Capture the cell that displays the provided text and extract its [x, y] central coordinate. 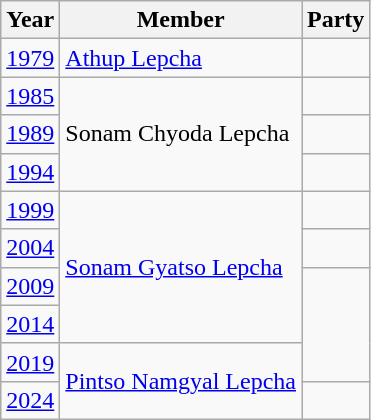
1979 [30, 58]
Year [30, 20]
Party [336, 20]
Athup Lepcha [181, 58]
2019 [30, 362]
Member [181, 20]
2009 [30, 286]
Pintso Namgyal Lepcha [181, 381]
2004 [30, 248]
1994 [30, 172]
Sonam Gyatso Lepcha [181, 267]
1989 [30, 134]
1999 [30, 210]
Sonam Chyoda Lepcha [181, 134]
2014 [30, 324]
1985 [30, 96]
2024 [30, 400]
